Return the [x, y] coordinate for the center point of the cell that contains the specified text.  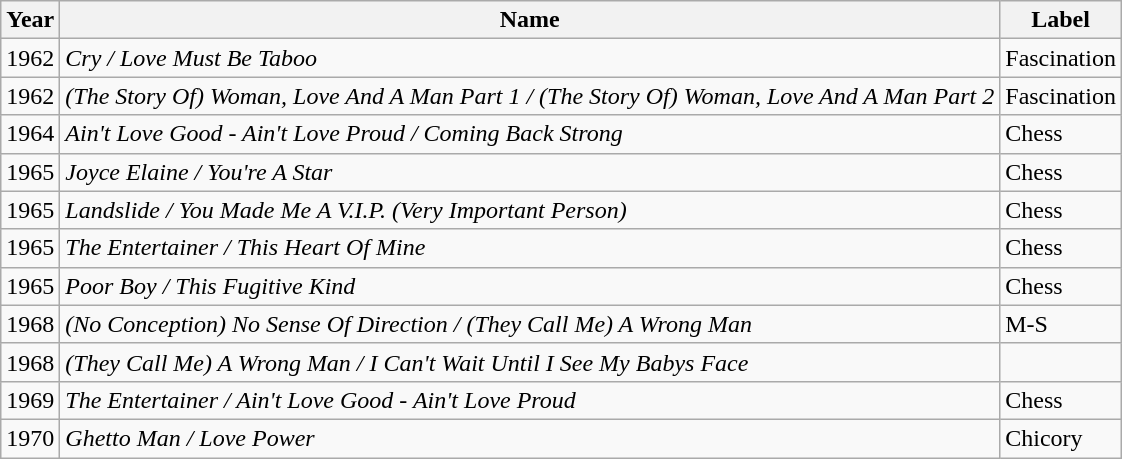
The Entertainer / This Heart Of Mine [530, 248]
Ghetto Man / Love Power [530, 438]
Landslide / You Made Me A V.I.P. (Very Important Person) [530, 210]
1964 [30, 134]
Label [1061, 20]
Joyce Elaine / You're A Star [530, 172]
M-S [1061, 324]
Cry / Love Must Be Taboo [530, 58]
Year [30, 20]
Ain't Love Good - Ain't Love Proud / Coming Back Strong [530, 134]
Chicory [1061, 438]
The Entertainer / Ain't Love Good - Ain't Love Proud [530, 400]
Name [530, 20]
1970 [30, 438]
1969 [30, 400]
Poor Boy / This Fugitive Kind [530, 286]
(They Call Me) A Wrong Man / I Can't Wait Until I See My Babys Face [530, 362]
(No Conception) No Sense Of Direction / (They Call Me) A Wrong Man [530, 324]
(The Story Of) Woman, Love And A Man Part 1 / (The Story Of) Woman, Love And A Man Part 2 [530, 96]
